Extract the [x, y] coordinate from the center of the cell holding the provided text.  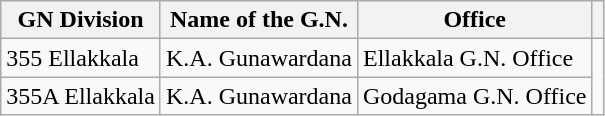
Office [474, 20]
355A Ellakkala [81, 96]
Ellakkala G.N. Office [474, 58]
355 Ellakkala [81, 58]
GN Division [81, 20]
Godagama G.N. Office [474, 96]
Name of the G.N. [258, 20]
